Identify which cell holds the provided text, then report its (x, y) central coordinate. 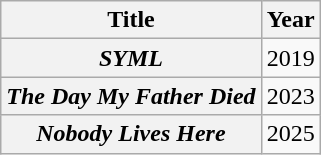
2023 (290, 96)
2019 (290, 58)
The Day My Father Died (131, 96)
Nobody Lives Here (131, 134)
SYML (131, 58)
2025 (290, 134)
Title (131, 20)
Year (290, 20)
